Return (x, y) of the center of cell containing provided text 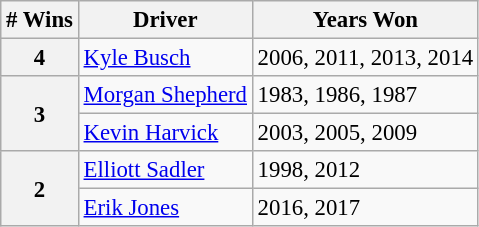
1983, 1986, 1987 (365, 95)
Morgan Shepherd (165, 95)
2003, 2005, 2009 (365, 133)
2 (40, 188)
2016, 2017 (365, 208)
Elliott Sadler (165, 170)
2006, 2011, 2013, 2014 (365, 58)
1998, 2012 (365, 170)
Years Won (365, 20)
# Wins (40, 20)
4 (40, 58)
Driver (165, 20)
3 (40, 114)
Kyle Busch (165, 58)
Erik Jones (165, 208)
Kevin Harvick (165, 133)
